Scan for the cell matching the given text and deliver its (X, Y) coordinate at center. 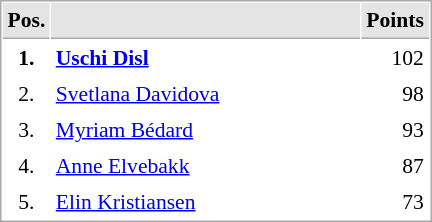
Uschi Disl (206, 57)
5. (26, 201)
3. (26, 129)
Points (396, 21)
Pos. (26, 21)
2. (26, 93)
102 (396, 57)
Elin Kristiansen (206, 201)
87 (396, 165)
Myriam Bédard (206, 129)
Anne Elvebakk (206, 165)
1. (26, 57)
73 (396, 201)
4. (26, 165)
93 (396, 129)
98 (396, 93)
Svetlana Davidova (206, 93)
